Identify which cell holds the provided text, then report its [X, Y] central coordinate. 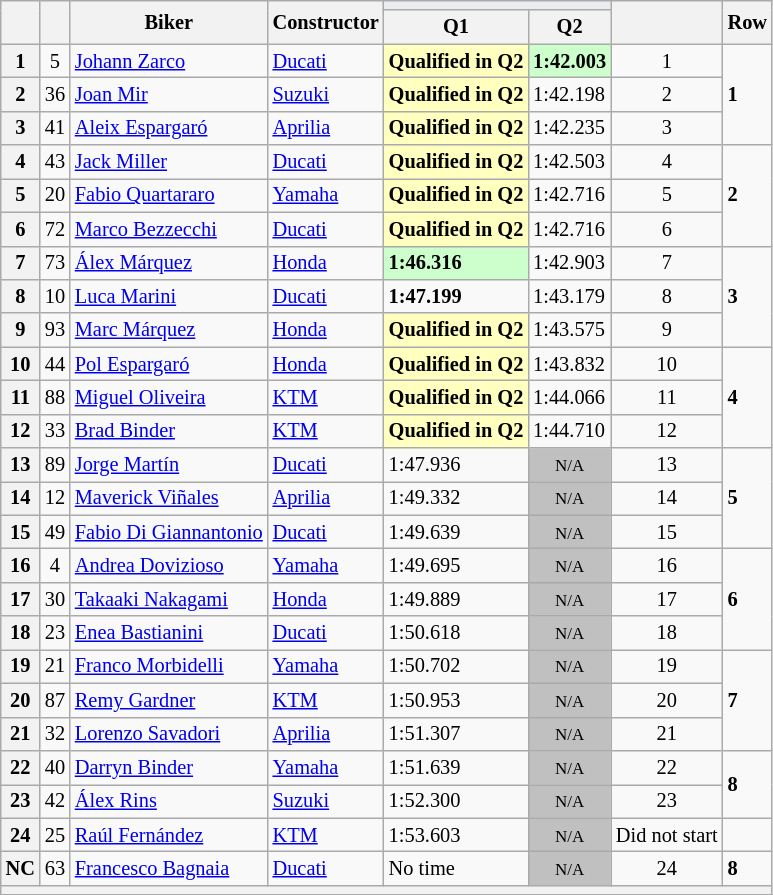
1:47.936 [456, 465]
1:43.179 [570, 296]
Jorge Martín [169, 465]
1:51.639 [456, 767]
Franco Morbidelli [169, 666]
Luca Marini [169, 296]
1:42.235 [570, 128]
42 [55, 801]
1:49.695 [456, 565]
Enea Bastianini [169, 633]
1:51.307 [456, 734]
Constructor [326, 22]
Darryn Binder [169, 767]
Álex Márquez [169, 263]
Row [748, 22]
Q2 [570, 27]
1:44.710 [570, 431]
Jack Miller [169, 162]
Biker [169, 22]
Brad Binder [169, 431]
Aleix Espargaró [169, 128]
1:49.332 [456, 498]
1:49.639 [456, 532]
44 [55, 364]
36 [55, 94]
Álex Rins [169, 801]
87 [55, 700]
1:42.198 [570, 94]
1:44.066 [570, 397]
93 [55, 330]
43 [55, 162]
1:46.316 [456, 263]
Francesco Bagnaia [169, 868]
1:43.575 [570, 330]
Fabio Di Giannantonio [169, 532]
41 [55, 128]
1:53.603 [456, 835]
1:50.702 [456, 666]
Q1 [456, 27]
Fabio Quartararo [169, 195]
32 [55, 734]
72 [55, 229]
88 [55, 397]
1:50.953 [456, 700]
Joan Mir [169, 94]
No time [456, 868]
1:52.300 [456, 801]
30 [55, 599]
Johann Zarco [169, 61]
Raúl Fernández [169, 835]
Andrea Dovizioso [169, 565]
1:42.903 [570, 263]
Pol Espargaró [169, 364]
1:50.618 [456, 633]
1:43.832 [570, 364]
73 [55, 263]
25 [55, 835]
40 [55, 767]
33 [55, 431]
1:42.003 [570, 61]
89 [55, 465]
1:49.889 [456, 599]
Miguel Oliveira [169, 397]
Lorenzo Savadori [169, 734]
Marco Bezzecchi [169, 229]
49 [55, 532]
Remy Gardner [169, 700]
63 [55, 868]
Takaaki Nakagami [169, 599]
NC [20, 868]
Marc Márquez [169, 330]
Maverick Viñales [169, 498]
1:47.199 [456, 296]
Did not start [667, 835]
1:42.503 [570, 162]
